Pinpoint the cell where the given text exists, returning its (X, Y) midpoint coordinate. 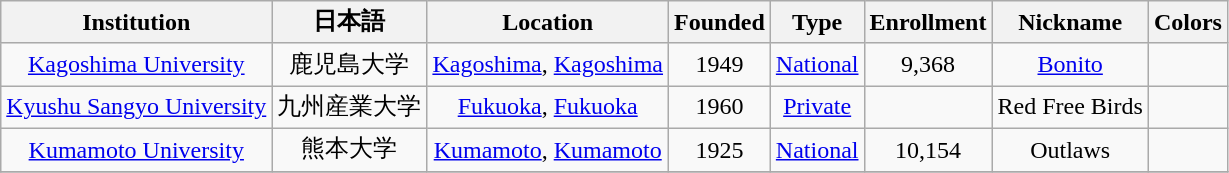
Kumamoto University (136, 150)
日本語 (350, 22)
Kumamoto, Kumamoto (548, 150)
Founded (720, 22)
Nickname (1070, 22)
9,368 (928, 64)
Type (817, 22)
Red Free Birds (1070, 108)
Location (548, 22)
熊本大学 (350, 150)
Kagoshima, Kagoshima (548, 64)
鹿児島大学 (350, 64)
1960 (720, 108)
Kyushu Sangyo University (136, 108)
Kagoshima University (136, 64)
Institution (136, 22)
Fukuoka, Fukuoka (548, 108)
Private (817, 108)
1925 (720, 150)
Colors (1188, 22)
Outlaws (1070, 150)
九州産業大学 (350, 108)
Enrollment (928, 22)
1949 (720, 64)
10,154 (928, 150)
Bonito (1070, 64)
